Return (x, y) of the center of cell containing provided text 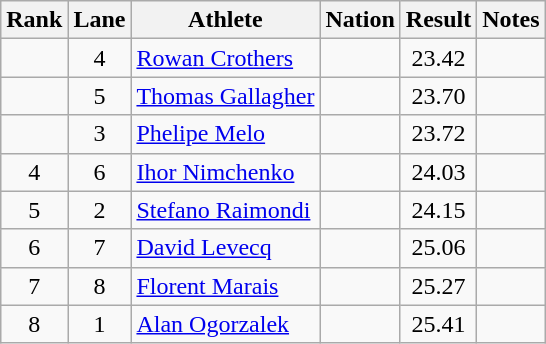
2 (100, 210)
David Levecq (226, 248)
23.42 (438, 58)
Result (438, 20)
Nation (360, 20)
23.72 (438, 134)
23.70 (438, 96)
25.27 (438, 286)
24.15 (438, 210)
Ihor Nimchenko (226, 172)
25.06 (438, 248)
Notes (511, 20)
1 (100, 324)
24.03 (438, 172)
Florent Marais (226, 286)
Lane (100, 20)
25.41 (438, 324)
3 (100, 134)
Thomas Gallagher (226, 96)
Alan Ogorzalek (226, 324)
Phelipe Melo (226, 134)
Rowan Crothers (226, 58)
Stefano Raimondi (226, 210)
Rank (34, 20)
Athlete (226, 20)
